Determine the [X, Y] coordinate at the center of the cell enclosing the given text.  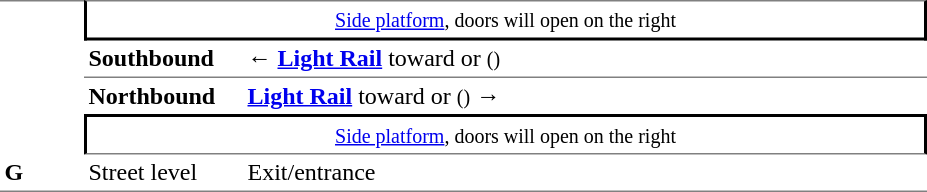
← Light Rail toward or () [585, 58]
Northbound [164, 95]
Exit/entrance [585, 173]
Street level [164, 173]
G [42, 96]
Southbound [164, 58]
Light Rail toward or () → [585, 95]
